Find where the given text appears and provide that cell's center as (x, y) coordinate. 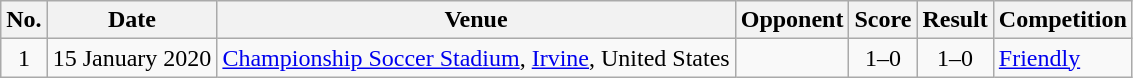
No. (24, 20)
Result (955, 20)
Score (883, 20)
Venue (476, 20)
Date (132, 20)
Friendly (1062, 58)
Opponent (792, 20)
Championship Soccer Stadium, Irvine, United States (476, 58)
15 January 2020 (132, 58)
1 (24, 58)
Competition (1062, 20)
